Identify which cell holds the provided text, then report its (X, Y) central coordinate. 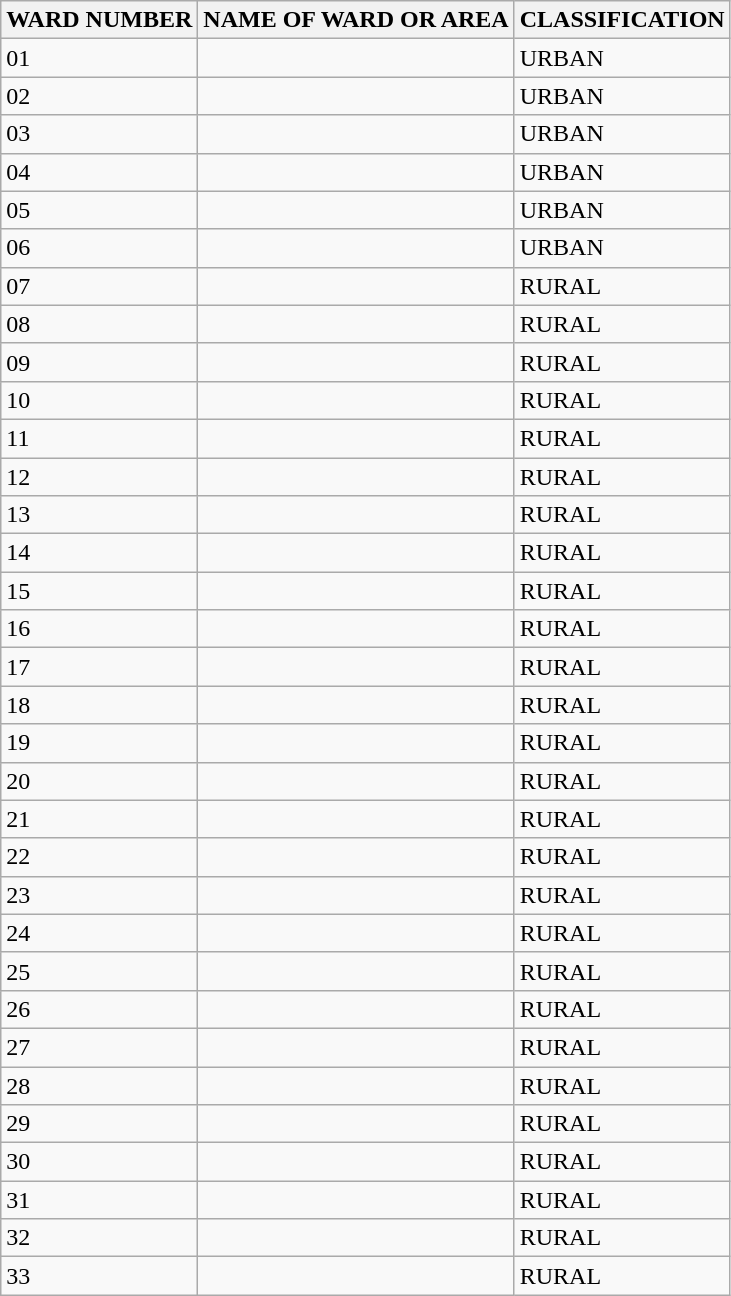
24 (100, 933)
31 (100, 1200)
20 (100, 781)
30 (100, 1162)
19 (100, 743)
09 (100, 362)
WARD NUMBER (100, 20)
13 (100, 515)
05 (100, 210)
11 (100, 438)
25 (100, 971)
28 (100, 1085)
16 (100, 629)
01 (100, 58)
12 (100, 477)
04 (100, 172)
29 (100, 1124)
10 (100, 400)
15 (100, 591)
27 (100, 1047)
18 (100, 705)
33 (100, 1276)
NAME OF WARD OR AREA (356, 20)
17 (100, 667)
22 (100, 857)
08 (100, 324)
23 (100, 895)
CLASSIFICATION (622, 20)
07 (100, 286)
02 (100, 96)
06 (100, 248)
32 (100, 1238)
03 (100, 134)
21 (100, 819)
26 (100, 1009)
14 (100, 553)
